Pinpoint the cell where the given text exists, returning its [x, y] midpoint coordinate. 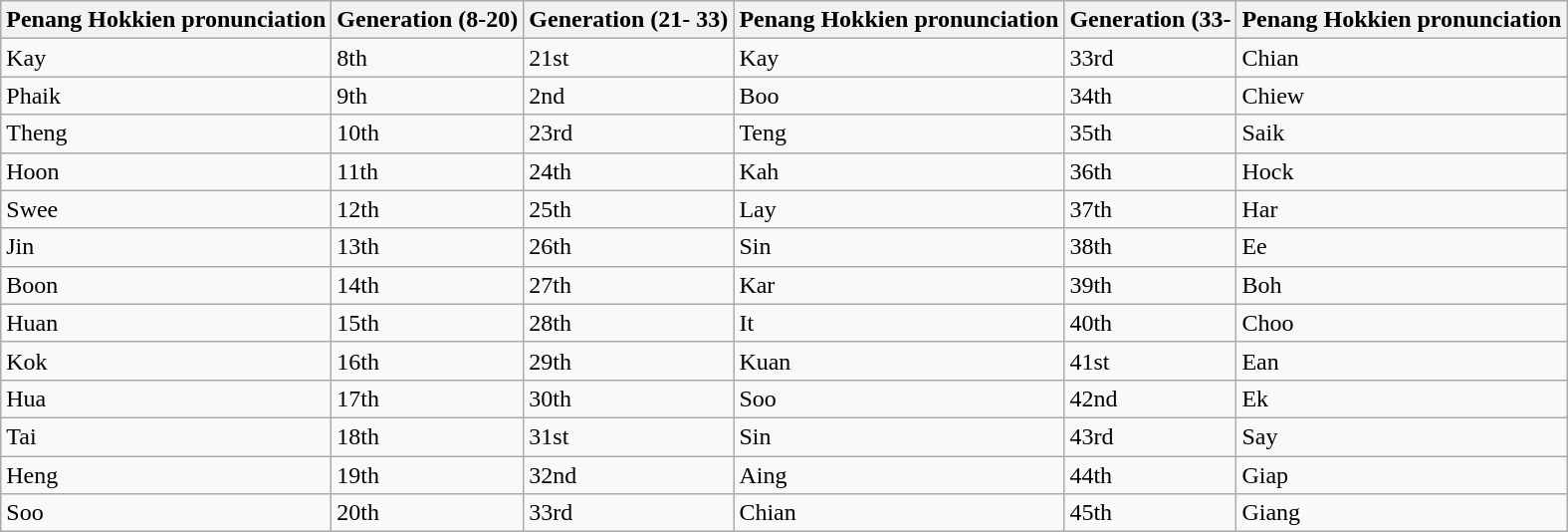
Chiew [1402, 96]
32nd [629, 475]
Ean [1402, 361]
Swee [166, 209]
28th [629, 323]
21st [629, 58]
Boo [899, 96]
Teng [899, 133]
36th [1151, 171]
10th [428, 133]
Giang [1402, 513]
27th [629, 285]
Generation (8-20) [428, 20]
19th [428, 475]
18th [428, 436]
38th [1151, 247]
16th [428, 361]
8th [428, 58]
Tai [166, 436]
41st [1151, 361]
24th [629, 171]
Phaik [166, 96]
Huan [166, 323]
9th [428, 96]
Hock [1402, 171]
Boh [1402, 285]
Lay [899, 209]
Generation (33- [1151, 20]
Jin [166, 247]
Giap [1402, 475]
13th [428, 247]
15th [428, 323]
11th [428, 171]
20th [428, 513]
31st [629, 436]
Heng [166, 475]
Kar [899, 285]
45th [1151, 513]
30th [629, 399]
40th [1151, 323]
Kok [166, 361]
43rd [1151, 436]
25th [629, 209]
Hoon [166, 171]
39th [1151, 285]
12th [428, 209]
44th [1151, 475]
37th [1151, 209]
17th [428, 399]
35th [1151, 133]
42nd [1151, 399]
Ee [1402, 247]
2nd [629, 96]
Choo [1402, 323]
Har [1402, 209]
Theng [166, 133]
Kah [899, 171]
Hua [166, 399]
Say [1402, 436]
Saik [1402, 133]
Boon [166, 285]
34th [1151, 96]
Aing [899, 475]
29th [629, 361]
Generation (21- 33) [629, 20]
It [899, 323]
Ek [1402, 399]
26th [629, 247]
14th [428, 285]
Kuan [899, 361]
23rd [629, 133]
